Extract the (X, Y) coordinate from the center of the cell holding the provided text.  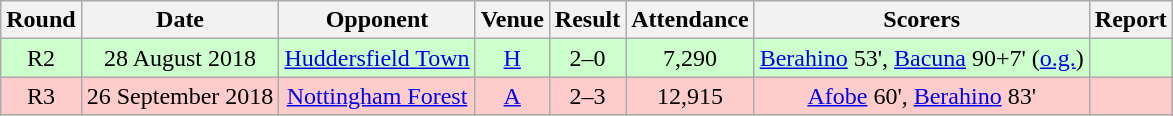
A (512, 96)
2–0 (587, 58)
Venue (512, 20)
Attendance (690, 20)
7,290 (690, 58)
Result (587, 20)
Huddersfield Town (377, 58)
12,915 (690, 96)
28 August 2018 (180, 58)
Nottingham Forest (377, 96)
Berahino 53', Bacuna 90+7' (o.g.) (922, 58)
Report (1130, 20)
H (512, 58)
Scorers (922, 20)
Afobe 60', Berahino 83' (922, 96)
R3 (41, 96)
26 September 2018 (180, 96)
Round (41, 20)
Date (180, 20)
R2 (41, 58)
2–3 (587, 96)
Opponent (377, 20)
